Return the (x, y) coordinate for the center point of the cell that contains the specified text.  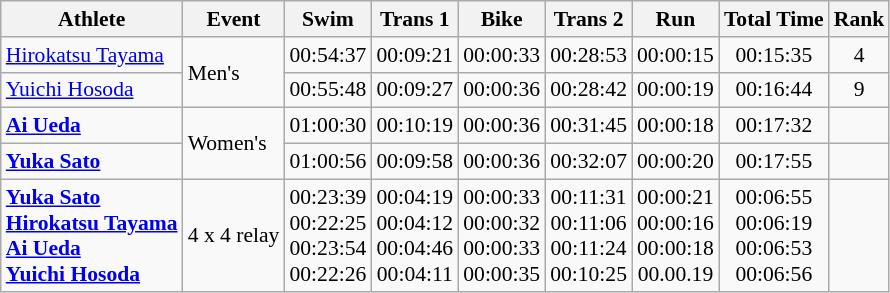
01:00:56 (328, 162)
00:00:33 (502, 55)
00:11:3100:11:0600:11:2400:10:25 (588, 235)
00:28:42 (588, 90)
9 (860, 90)
00:00:3300:00:3200:00:3300:00:35 (502, 235)
00:32:07 (588, 162)
00:17:32 (774, 126)
00:28:53 (588, 55)
Rank (860, 19)
00:00:20 (676, 162)
00:16:44 (774, 90)
Trans 1 (414, 19)
00:17:55 (774, 162)
00:06:5500:06:1900:06:5300:06:56 (774, 235)
Run (676, 19)
4 (860, 55)
00:04:1900:04:1200:04:4600:04:11 (414, 235)
00:54:37 (328, 55)
01:00:30 (328, 126)
00:31:45 (588, 126)
Hirokatsu Tayama (92, 55)
4 x 4 relay (234, 235)
00:00:19 (676, 90)
Swim (328, 19)
Total Time (774, 19)
00:23:3900:22:2500:23:5400:22:26 (328, 235)
Yuka Sato (92, 162)
Yuichi Hosoda (92, 90)
Athlete (92, 19)
Yuka SatoHirokatsu TayamaAi UedaYuichi Hosoda (92, 235)
00:00:2100:00:1600:00:1800.00.19 (676, 235)
00:00:15 (676, 55)
Bike (502, 19)
00:00:18 (676, 126)
Men's (234, 72)
00:15:35 (774, 55)
00:09:21 (414, 55)
00:09:27 (414, 90)
Event (234, 19)
Ai Ueda (92, 126)
00:55:48 (328, 90)
00:09:58 (414, 162)
Trans 2 (588, 19)
00:10:19 (414, 126)
Women's (234, 144)
